Determine the [x, y] coordinate at the center of the cell enclosing the given text.  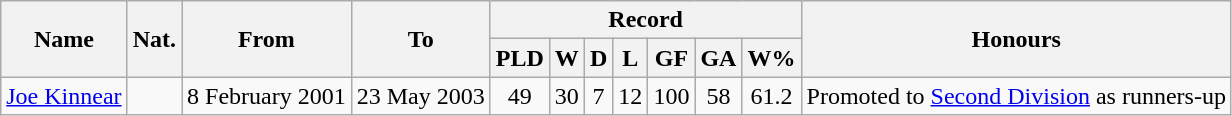
W [566, 58]
GA [718, 58]
8 February 2001 [267, 96]
49 [520, 96]
Joe Kinnear [64, 96]
W% [772, 58]
100 [672, 96]
Promoted to Second Division as runners-up [1016, 96]
D [598, 58]
Nat. [154, 39]
7 [598, 96]
GF [672, 58]
30 [566, 96]
L [630, 58]
Record [646, 20]
23 May 2003 [420, 96]
To [420, 39]
12 [630, 96]
61.2 [772, 96]
PLD [520, 58]
From [267, 39]
Honours [1016, 39]
Name [64, 39]
58 [718, 96]
